Extract the (x, y) coordinate from the center of the cell holding the provided text.  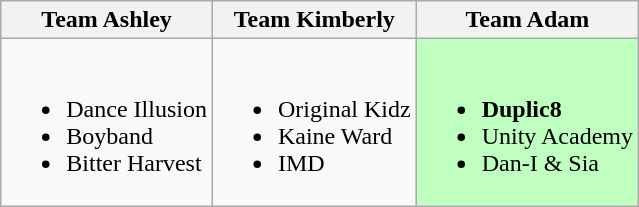
Duplic8Unity AcademyDan-I & Sia (527, 122)
Team Ashley (107, 20)
Team Adam (527, 20)
Team Kimberly (314, 20)
Original KidzKaine WardIMD (314, 122)
Dance IllusionBoybandBitter Harvest (107, 122)
